Return (X, Y) of the center of cell containing provided text 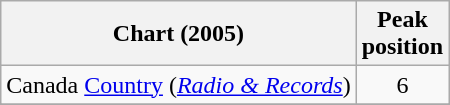
Peakposition (402, 34)
Chart (2005) (178, 34)
6 (402, 85)
Canada Country (Radio & Records) (178, 85)
